Output the [X, Y] coordinate of the center of the cell containing the given text.  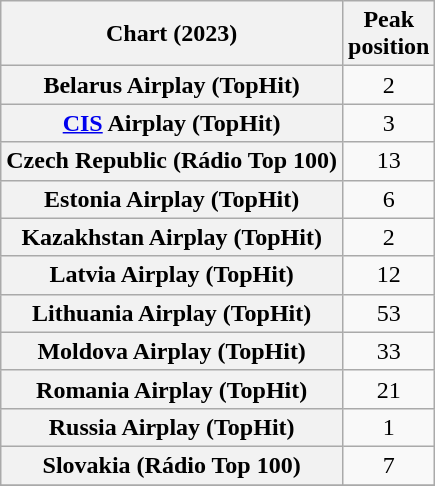
Kazakhstan Airplay (TopHit) [172, 237]
21 [389, 389]
Russia Airplay (TopHit) [172, 427]
Lithuania Airplay (TopHit) [172, 313]
Moldova Airplay (TopHit) [172, 351]
Peakposition [389, 34]
13 [389, 161]
12 [389, 275]
Czech Republic (Rádio Top 100) [172, 161]
53 [389, 313]
CIS Airplay (TopHit) [172, 123]
Slovakia (Rádio Top 100) [172, 465]
Belarus Airplay (TopHit) [172, 85]
6 [389, 199]
Estonia Airplay (TopHit) [172, 199]
3 [389, 123]
1 [389, 427]
7 [389, 465]
Romania Airplay (TopHit) [172, 389]
Chart (2023) [172, 34]
33 [389, 351]
Latvia Airplay (TopHit) [172, 275]
